Locate the cell with the specified text and output its [X, Y] center coordinate. 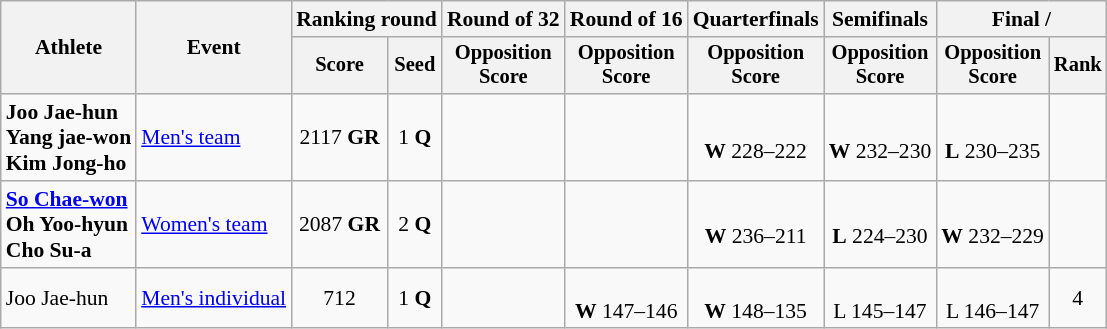
4 [1078, 298]
Seed [415, 66]
L 224–230 [880, 224]
Women's team [214, 224]
Rank [1078, 66]
712 [340, 298]
2 Q [415, 224]
W 232–230 [880, 138]
W 148–135 [756, 298]
2117 GR [340, 138]
Round of 16 [626, 19]
L 146–147 [992, 298]
2087 GR [340, 224]
Event [214, 48]
Semifinals [880, 19]
Score [340, 66]
L 145–147 [880, 298]
Final / [1021, 19]
So Chae-wonOh Yoo-hyunCho Su-a [68, 224]
L 230–235 [992, 138]
W 147–146 [626, 298]
Ranking round [366, 19]
Round of 32 [504, 19]
Men's team [214, 138]
W 228–222 [756, 138]
Quarterfinals [756, 19]
Joo Jae-hun [68, 298]
Athlete [68, 48]
W 232–229 [992, 224]
W 236–211 [756, 224]
Joo Jae-hunYang jae-wonKim Jong-ho [68, 138]
Men's individual [214, 298]
